Output the (X, Y) coordinate of the center of the cell containing the given text.  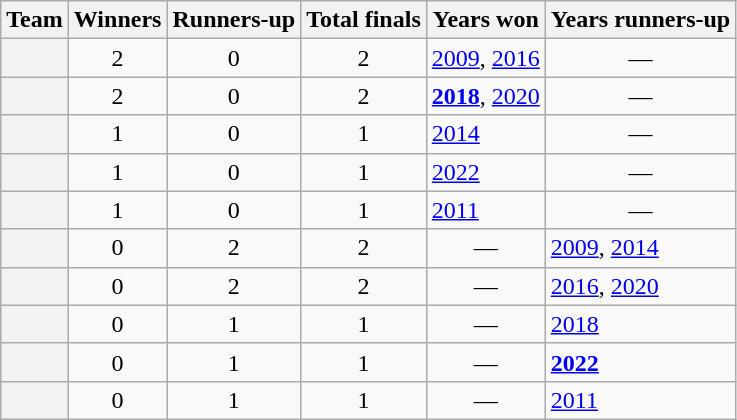
Years won (486, 20)
Team (35, 20)
2018 (640, 324)
2009, 2016 (486, 58)
Winners (118, 20)
Runners-up (234, 20)
Total finals (364, 20)
2009, 2014 (640, 248)
Years runners-up (640, 20)
2016, 2020 (640, 286)
2018, 2020 (486, 96)
2014 (486, 134)
